Identify which cell holds the provided text, then report its (x, y) central coordinate. 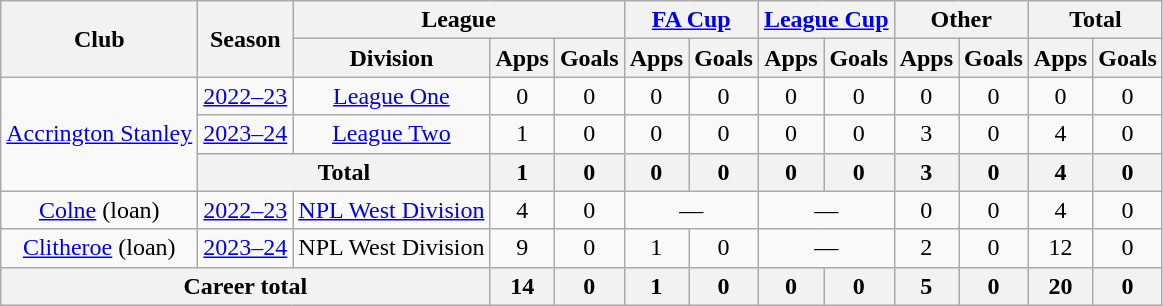
Accrington Stanley (100, 134)
Clitheroe (loan) (100, 248)
9 (522, 248)
FA Cup (691, 20)
League (458, 20)
League One (392, 96)
League Cup (826, 20)
Colne (loan) (100, 210)
League Two (392, 134)
12 (1060, 248)
Season (246, 39)
14 (522, 286)
Career total (246, 286)
Division (392, 58)
Club (100, 39)
Other (961, 20)
20 (1060, 286)
2 (926, 248)
5 (926, 286)
